Pinpoint the cell where the given text exists, returning its [X, Y] midpoint coordinate. 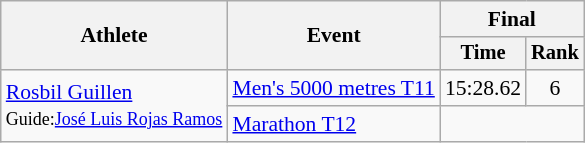
15:28.62 [483, 88]
6 [555, 88]
Rank [555, 54]
Final [512, 19]
Marathon T12 [333, 124]
Event [333, 36]
Men's 5000 metres T11 [333, 88]
Rosbil GuillenGuide:José Luis Rojas Ramos [114, 106]
Time [483, 54]
Athlete [114, 36]
